Find where the given text appears and provide that cell's center as [X, Y] coordinate. 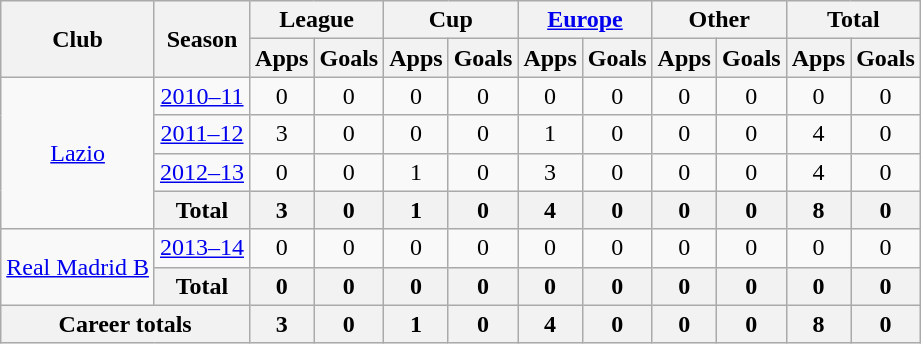
Real Madrid B [78, 267]
League [317, 20]
2010–11 [202, 96]
2013–14 [202, 248]
2012–13 [202, 172]
2011–12 [202, 134]
Club [78, 39]
Cup [451, 20]
Career totals [126, 324]
Europe [585, 20]
Lazio [78, 153]
Season [202, 39]
Other [719, 20]
